Return (x, y) of the center of cell containing provided text 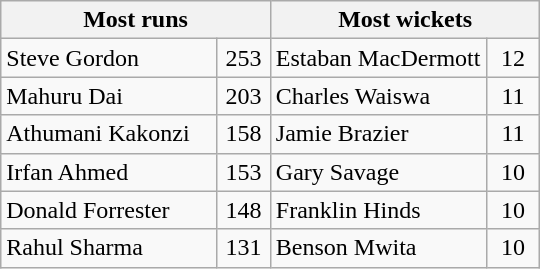
Franklin Hinds (378, 210)
Jamie Brazier (378, 134)
Most wickets (405, 20)
Estaban MacDermott (378, 58)
Irfan Ahmed (109, 172)
Donald Forrester (109, 210)
Benson Mwita (378, 248)
Athumani Kakonzi (109, 134)
158 (243, 134)
Gary Savage (378, 172)
148 (243, 210)
Rahul Sharma (109, 248)
Most runs (136, 20)
203 (243, 96)
Charles Waiswa (378, 96)
153 (243, 172)
12 (513, 58)
Steve Gordon (109, 58)
131 (243, 248)
Mahuru Dai (109, 96)
253 (243, 58)
